Capture the cell that displays the provided text and extract its (x, y) central coordinate. 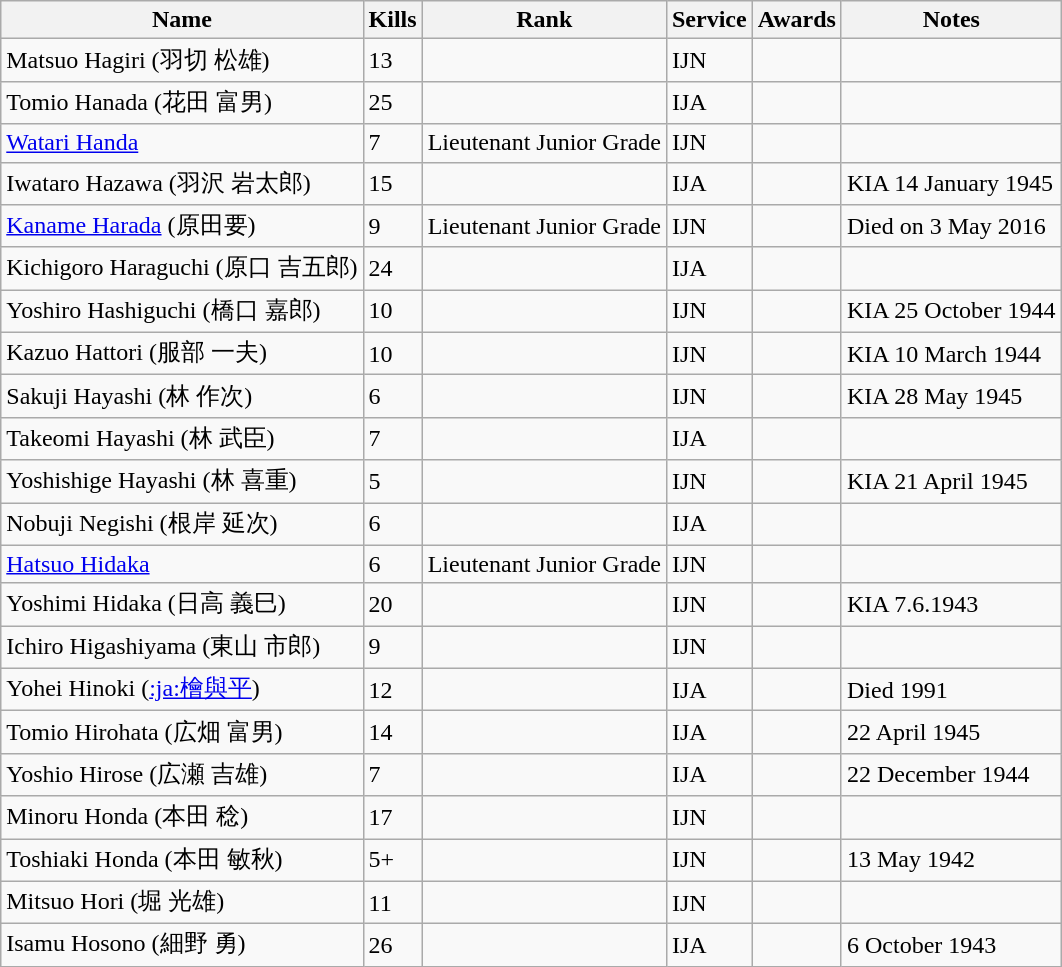
Tomio Hanada (花田 富男) (182, 102)
KIA 28 May 1945 (951, 396)
15 (392, 184)
Yoshimi Hidaka (日高 義巳) (182, 604)
Awards (796, 20)
13 May 1942 (951, 860)
Rank (544, 20)
KIA 7.6.1943 (951, 604)
Died on 3 May 2016 (951, 226)
11 (392, 902)
12 (392, 690)
KIA 21 April 1945 (951, 482)
20 (392, 604)
Watari Handa (182, 143)
Service (709, 20)
Tomio Hirohata (広畑 富男) (182, 732)
Name (182, 20)
KIA 14 January 1945 (951, 184)
Kichigoro Haraguchi (原口 吉五郎) (182, 268)
Yohei Hinoki (:ja:檜與平) (182, 690)
14 (392, 732)
Ichiro Higashiyama (東山 市郎) (182, 648)
Iwataro Hazawa (羽沢 岩太郎) (182, 184)
Nobuji Negishi (根岸 延次) (182, 524)
6 October 1943 (951, 946)
Sakuji Hayashi (林 作次) (182, 396)
13 (392, 60)
Mitsuo Hori (堀 光雄) (182, 902)
Isamu Hosono (細野 勇) (182, 946)
Yoshishige Hayashi (林 喜重) (182, 482)
5+ (392, 860)
KIA 25 October 1944 (951, 312)
22 April 1945 (951, 732)
Notes (951, 20)
Kills (392, 20)
Yoshiro Hashiguchi (橋口 嘉郎) (182, 312)
Hatsuo Hidaka (182, 564)
Matsuo Hagiri (羽切 松雄) (182, 60)
17 (392, 818)
Takeomi Hayashi (林 武臣) (182, 438)
22 December 1944 (951, 774)
Died 1991 (951, 690)
Yoshio Hirose (広瀬 吉雄) (182, 774)
KIA 10 March 1944 (951, 354)
24 (392, 268)
Toshiaki Honda (本田 敏秋) (182, 860)
5 (392, 482)
Kazuo Hattori (服部 一夫) (182, 354)
25 (392, 102)
26 (392, 946)
Minoru Honda (本田 稔) (182, 818)
Kaname Harada (原田要) (182, 226)
